For the text-containing cell, return its midpoint in [x, y] coordinate format. 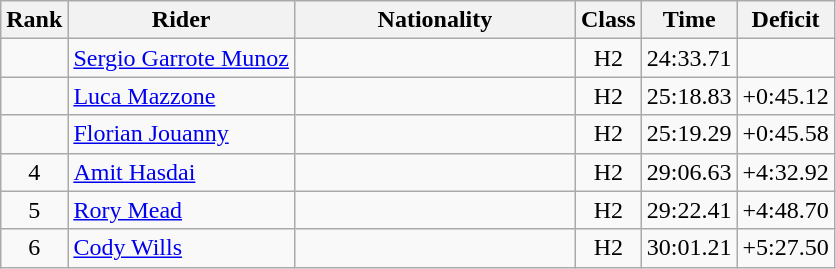
25:19.29 [689, 134]
6 [34, 248]
Rank [34, 20]
5 [34, 210]
Sergio Garrote Munoz [182, 58]
29:06.63 [689, 172]
Deficit [786, 20]
Time [689, 20]
+4:48.70 [786, 210]
25:18.83 [689, 96]
Florian Jouanny [182, 134]
Luca Mazzone [182, 96]
Cody Wills [182, 248]
Rider [182, 20]
+5:27.50 [786, 248]
Rory Mead [182, 210]
Class [608, 20]
Amit Hasdai [182, 172]
+0:45.58 [786, 134]
4 [34, 172]
Nationality [434, 20]
30:01.21 [689, 248]
+4:32.92 [786, 172]
24:33.71 [689, 58]
+0:45.12 [786, 96]
29:22.41 [689, 210]
